Return (x, y) of the center of cell containing provided text 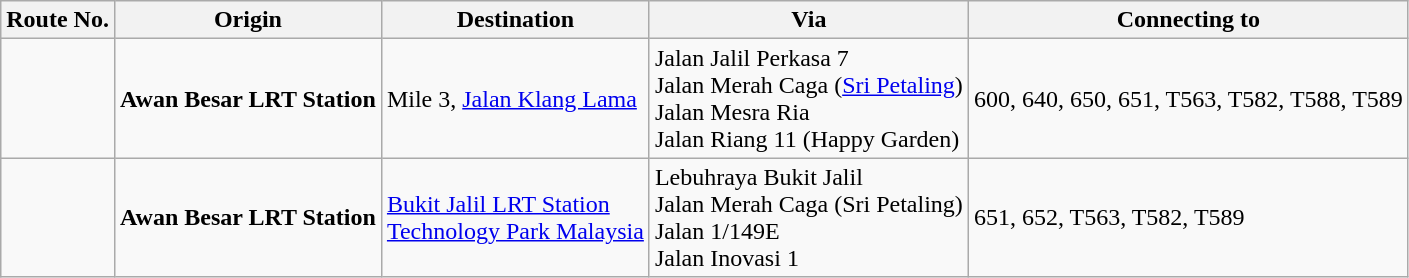
Mile 3, Jalan Klang Lama (515, 98)
Route No. (58, 20)
Origin (248, 20)
Destination (515, 20)
651, 652, T563, T582, T589 (1188, 218)
Bukit Jalil LRT StationTechnology Park Malaysia (515, 218)
Via (808, 20)
Connecting to (1188, 20)
600, 640, 650, 651, T563, T582, T588, T589 (1188, 98)
Lebuhraya Bukit JalilJalan Merah Caga (Sri Petaling)Jalan 1/149EJalan Inovasi 1 (808, 218)
Jalan Jalil Perkasa 7Jalan Merah Caga (Sri Petaling)Jalan Mesra RiaJalan Riang 11 (Happy Garden) (808, 98)
